Capture the cell that displays the provided text and extract its (X, Y) central coordinate. 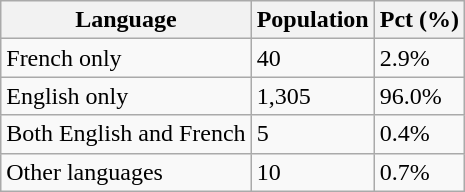
Population (312, 20)
1,305 (312, 96)
French only (126, 58)
English only (126, 96)
Both English and French (126, 134)
0.4% (419, 134)
Pct (%) (419, 20)
2.9% (419, 58)
96.0% (419, 96)
Other languages (126, 172)
Language (126, 20)
0.7% (419, 172)
40 (312, 58)
10 (312, 172)
5 (312, 134)
